Pinpoint the cell where the given text exists, returning its (x, y) midpoint coordinate. 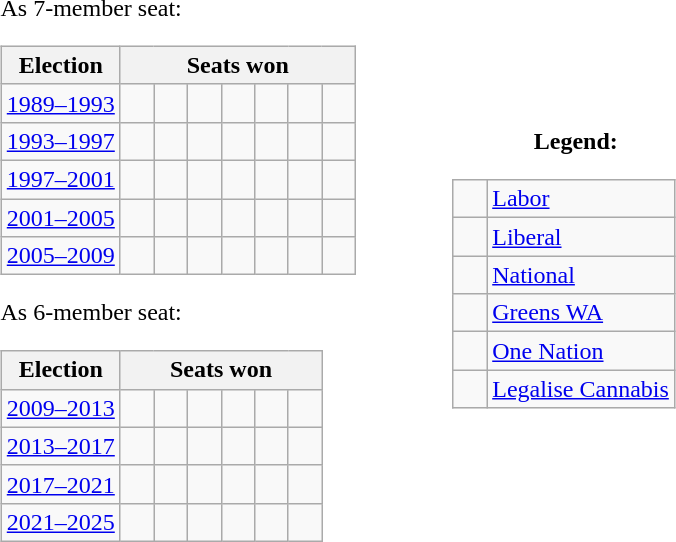
2009–2013 (60, 408)
2001–2005 (60, 217)
Labor (581, 199)
2021–2025 (60, 522)
1989–1993 (60, 103)
Greens WA (581, 313)
National (581, 275)
2017–2021 (60, 484)
2005–2009 (60, 256)
One Nation (581, 351)
Liberal (581, 237)
1997–2001 (60, 179)
2013–2017 (60, 446)
1993–1997 (60, 141)
Legalise Cannabis (581, 389)
